Locate the cell with the specified text and output its [X, Y] center coordinate. 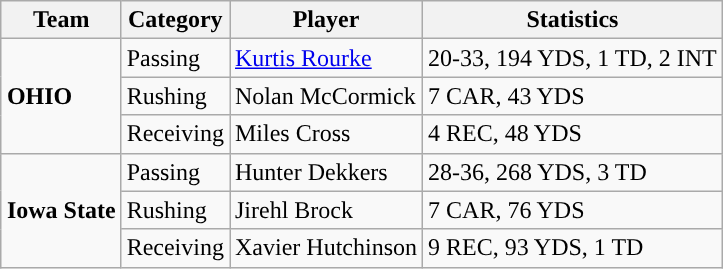
Iowa State [61, 210]
Player [326, 20]
4 REC, 48 YDS [573, 134]
Kurtis Rourke [326, 58]
Xavier Hutchinson [326, 248]
20-33, 194 YDS, 1 TD, 2 INT [573, 58]
Category [175, 20]
Jirehl Brock [326, 210]
7 CAR, 43 YDS [573, 96]
28-36, 268 YDS, 3 TD [573, 172]
7 CAR, 76 YDS [573, 210]
Team [61, 20]
Statistics [573, 20]
Nolan McCormick [326, 96]
Hunter Dekkers [326, 172]
9 REC, 93 YDS, 1 TD [573, 248]
OHIO [61, 96]
Miles Cross [326, 134]
